Search for the cell housing the specified text and yield its [x, y] center coordinate. 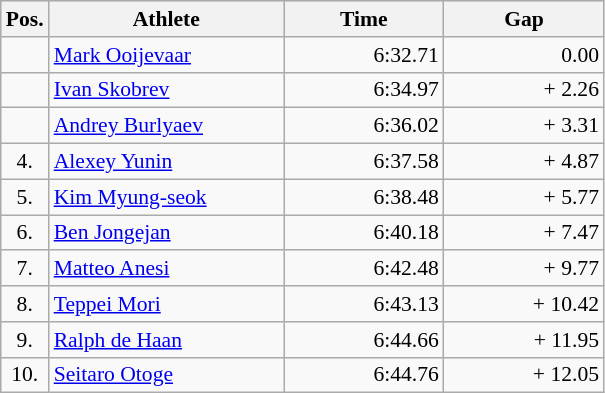
+ 9.77 [524, 269]
Ralph de Haan [166, 340]
Gap [524, 19]
Matteo Anesi [166, 269]
0.00 [524, 55]
6:38.48 [364, 197]
+ 7.47 [524, 233]
7. [25, 269]
+ 3.31 [524, 126]
6. [25, 233]
6:42.48 [364, 269]
Teppei Mori [166, 304]
Pos. [25, 19]
6:34.97 [364, 90]
Alexey Yunin [166, 162]
6:32.71 [364, 55]
5. [25, 197]
Mark Ooijevaar [166, 55]
6:36.02 [364, 126]
10. [25, 375]
4. [25, 162]
Ivan Skobrev [166, 90]
Ben Jongejan [166, 233]
Andrey Burlyaev [166, 126]
Seitaro Otoge [166, 375]
Athlete [166, 19]
+ 4.87 [524, 162]
6:37.58 [364, 162]
9. [25, 340]
+ 5.77 [524, 197]
6:44.66 [364, 340]
6:40.18 [364, 233]
6:44.76 [364, 375]
Kim Myung-seok [166, 197]
8. [25, 304]
+ 10.42 [524, 304]
+ 11.95 [524, 340]
+ 12.05 [524, 375]
Time [364, 19]
6:43.13 [364, 304]
+ 2.26 [524, 90]
